Extract the (x, y) coordinate from the center of the cell holding the provided text.  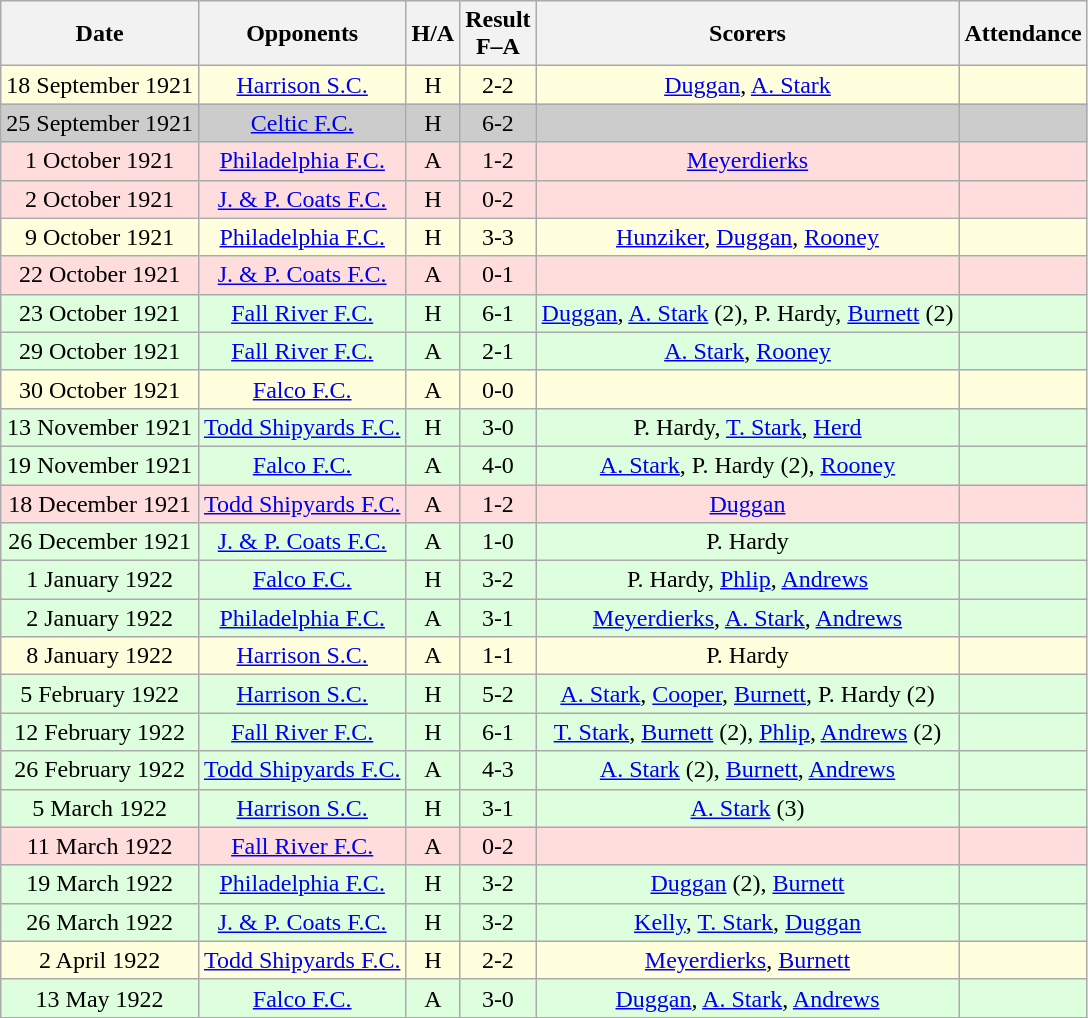
H/A (433, 34)
Celtic F.C. (302, 123)
Duggan, A. Stark (748, 85)
2 January 1922 (100, 618)
T. Stark, Burnett (2), Phlip, Andrews (2) (748, 732)
Meyerdierks (748, 161)
5 March 1922 (100, 808)
1 October 1921 (100, 161)
13 November 1921 (100, 427)
26 February 1922 (100, 770)
Duggan (2), Burnett (748, 884)
18 September 1921 (100, 85)
3-3 (498, 237)
Meyerdierks, A. Stark, Andrews (748, 618)
25 September 1921 (100, 123)
A. Stark, P. Hardy (2), Rooney (748, 465)
A. Stark, Cooper, Burnett, P. Hardy (2) (748, 694)
1-0 (498, 542)
26 March 1922 (100, 922)
22 October 1921 (100, 275)
Date (100, 34)
18 December 1921 (100, 503)
2 October 1921 (100, 199)
Meyerdierks, Burnett (748, 960)
4-3 (498, 770)
Duggan, A. Stark (2), P. Hardy, Burnett (2) (748, 313)
19 March 1922 (100, 884)
11 March 1922 (100, 846)
2-1 (498, 351)
23 October 1921 (100, 313)
A. Stark (2), Burnett, Andrews (748, 770)
2 April 1922 (100, 960)
P. Hardy, T. Stark, Herd (748, 427)
Opponents (302, 34)
Attendance (1023, 34)
30 October 1921 (100, 389)
A. Stark, Rooney (748, 351)
Kelly, T. Stark, Duggan (748, 922)
6-2 (498, 123)
Duggan (748, 503)
A. Stark (3) (748, 808)
13 May 1922 (100, 998)
19 November 1921 (100, 465)
4-0 (498, 465)
9 October 1921 (100, 237)
26 December 1921 (100, 542)
1 January 1922 (100, 580)
12 February 1922 (100, 732)
Scorers (748, 34)
5-2 (498, 694)
0-0 (498, 389)
1-1 (498, 656)
P. Hardy, Phlip, Andrews (748, 580)
ResultF–A (498, 34)
0-1 (498, 275)
5 February 1922 (100, 694)
29 October 1921 (100, 351)
Hunziker, Duggan, Rooney (748, 237)
8 January 1922 (100, 656)
Duggan, A. Stark, Andrews (748, 998)
